Extract the (x, y) coordinate from the center of the cell holding the provided text.  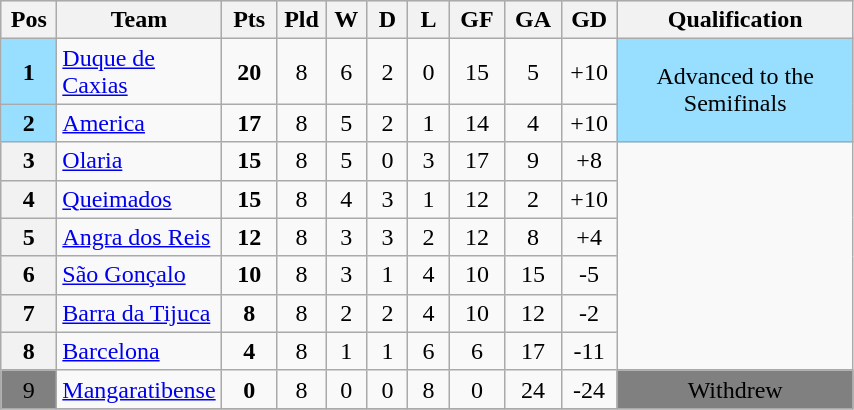
Queimados (139, 199)
-2 (589, 313)
Mangaratibense (139, 389)
Withdrew (735, 389)
+8 (589, 161)
W (346, 20)
GA (533, 20)
D (388, 20)
+4 (589, 237)
L (428, 20)
GF (477, 20)
Pos (29, 20)
24 (533, 389)
7 (29, 313)
14 (477, 123)
Pts (249, 20)
GD (589, 20)
Olaria (139, 161)
Team (139, 20)
America (139, 123)
20 (249, 72)
-11 (589, 351)
Angra dos Reis (139, 237)
-5 (589, 275)
Qualification (735, 20)
Barcelona (139, 351)
-24 (589, 389)
Duque de Caxias (139, 72)
Advanced to the Semifinals (735, 90)
São Gonçalo (139, 275)
Barra da Tijuca (139, 313)
Pld (302, 20)
